Detect which cell encompasses the target text, then output its (x, y) center coordinate. 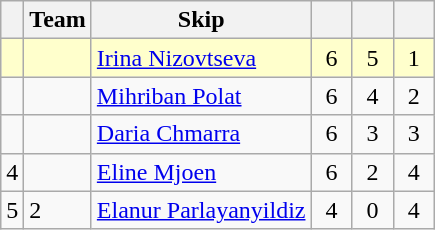
Mihriban Polat (201, 96)
Daria Chmarra (201, 134)
Irina Nizovtseva (201, 58)
Elanur Parlayanyildiz (201, 210)
0 (372, 210)
Skip (201, 20)
Eline Mjoen (201, 172)
1 (414, 58)
Team (58, 20)
